Output the (x, y) coordinate of the center of the cell containing the given text.  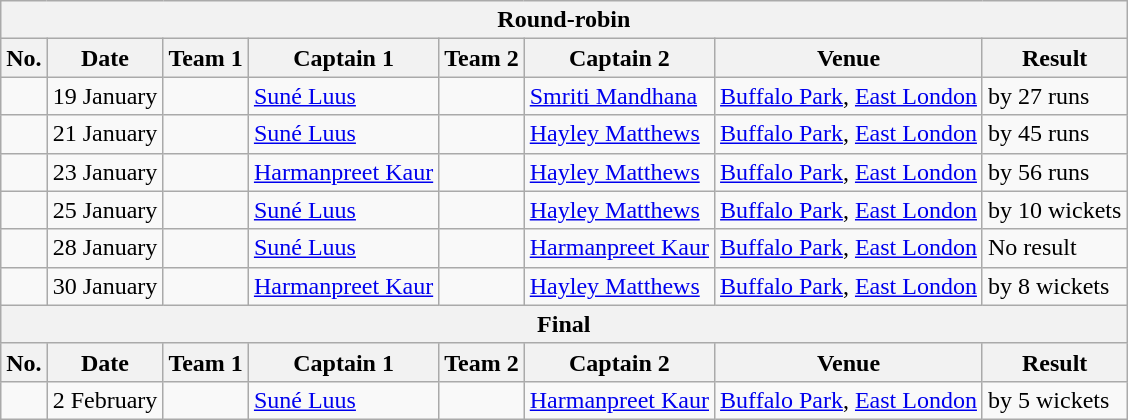
by 56 runs (1054, 172)
No result (1054, 248)
25 January (105, 210)
Final (564, 324)
30 January (105, 286)
by 5 wickets (1054, 400)
by 8 wickets (1054, 286)
by 10 wickets (1054, 210)
19 January (105, 96)
by 27 runs (1054, 96)
Round-robin (564, 20)
by 45 runs (1054, 134)
21 January (105, 134)
28 January (105, 248)
2 February (105, 400)
23 January (105, 172)
Smriti Mandhana (619, 96)
